For the text-containing cell, return its midpoint in [x, y] coordinate format. 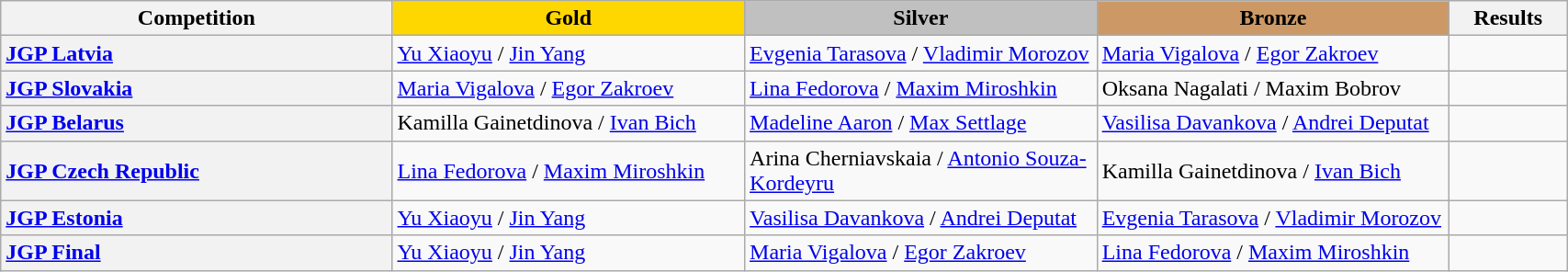
JGP Belarus [197, 123]
JGP Slovakia [197, 88]
JGP Final [197, 253]
Silver [921, 18]
Oksana Nagalati / Maxim Bobrov [1273, 88]
Results [1508, 18]
JGP Latvia [197, 53]
JGP Czech Republic [197, 171]
Competition [197, 18]
Bronze [1273, 18]
JGP Estonia [197, 218]
Gold [569, 18]
Arina Cherniavskaia / Antonio Souza-Kordeyru [921, 171]
Madeline Aaron / Max Settlage [921, 123]
